Locate the cell with the specified text and output its [X, Y] center coordinate. 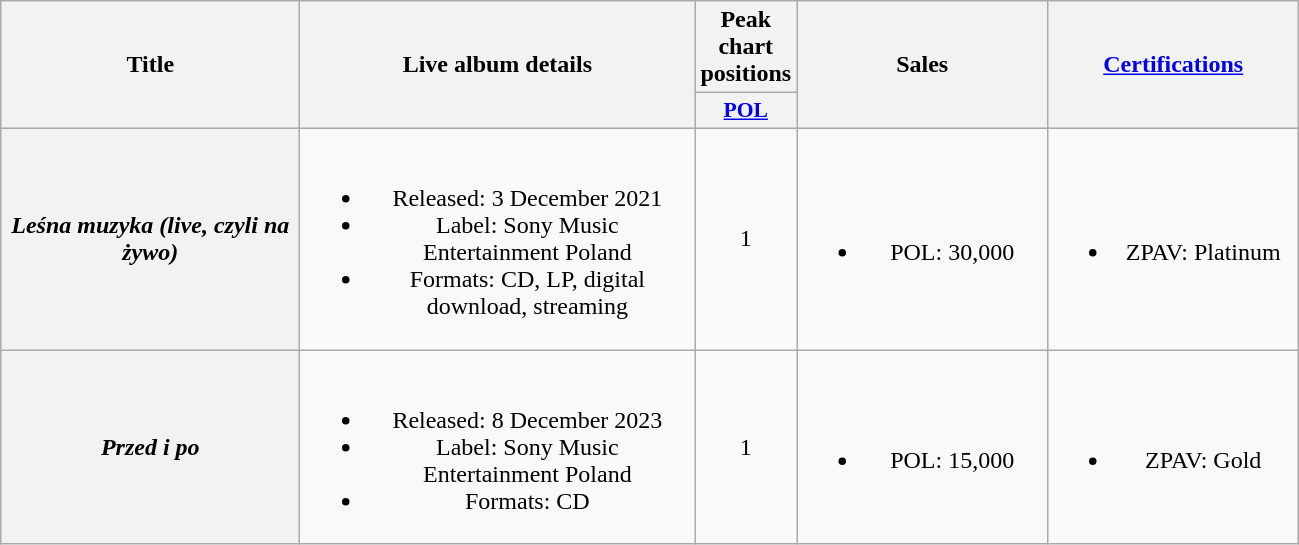
POL [746, 111]
POL: 15,000 [922, 447]
Leśna muzyka (live, czyli na żywo) [150, 238]
Przed i po [150, 447]
ZPAV: Platinum [1174, 238]
ZPAV: Gold [1174, 447]
Certifications [1174, 65]
Sales [922, 65]
Title [150, 65]
POL: 30,000 [922, 238]
Released: 8 December 2023Label: Sony Music Entertainment PolandFormats: CD [498, 447]
Released: 3 December 2021Label: Sony Music Entertainment PolandFormats: CD, LP, digital download, streaming [498, 238]
Peak chart positions [746, 47]
Live album details [498, 65]
